Output the [X, Y] coordinate of the center of the cell containing the given text.  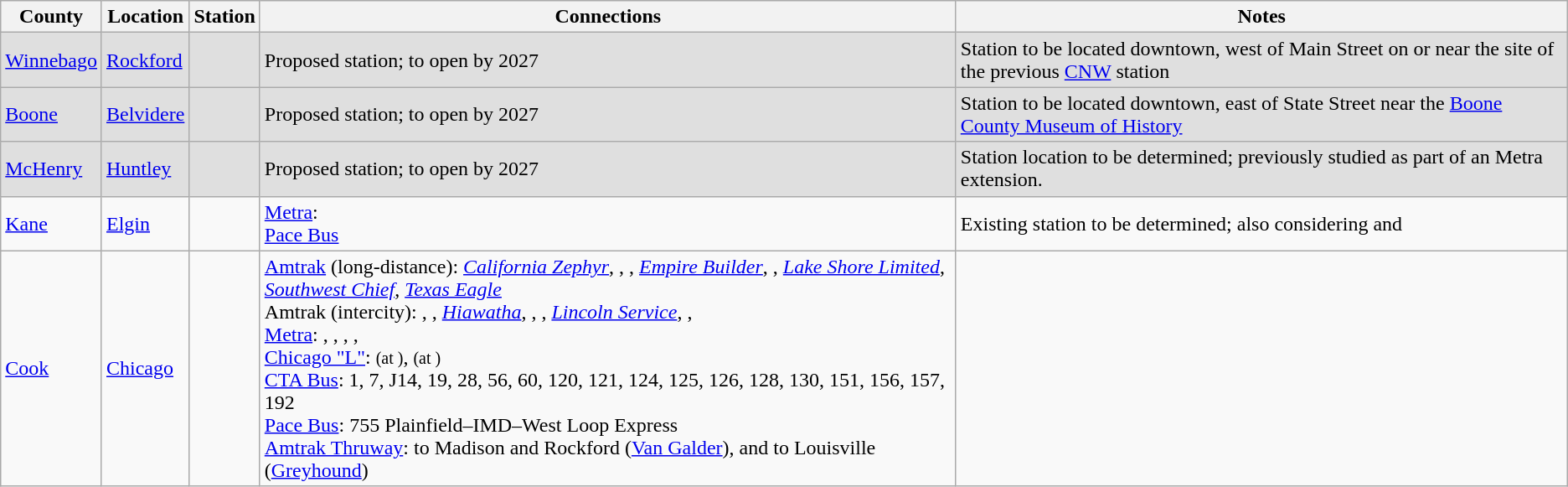
Winnebago [52, 60]
Chicago [145, 369]
Station to be located downtown, west of Main Street on or near the site of the previous CNW station [1261, 60]
Existing station to be determined; also considering and [1261, 223]
Station [224, 17]
Connections [608, 17]
Station to be located downtown, east of State Street near the Boone County Museum of History [1261, 114]
Rockford [145, 60]
County [52, 17]
McHenry [52, 169]
Station location to be determined; previously studied as part of an Metra extension. [1261, 169]
Location [145, 17]
Huntley [145, 169]
Boone [52, 114]
Belvidere [145, 114]
Elgin [145, 223]
Metra: Pace Bus [608, 223]
Kane [52, 223]
Cook [52, 369]
Notes [1261, 17]
